Output the (x, y) coordinate of the center of the cell containing the given text.  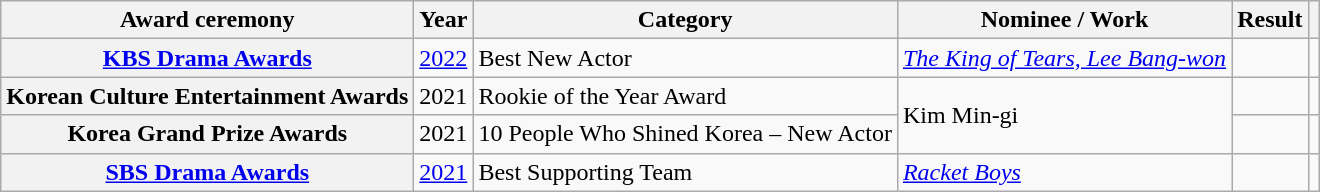
Category (686, 20)
Award ceremony (208, 20)
KBS Drama Awards (208, 58)
Best New Actor (686, 58)
SBS Drama Awards (208, 172)
The King of Tears, Lee Bang-won (1064, 58)
Result (1270, 20)
Rookie of the Year Award (686, 96)
2022 (444, 58)
Kim Min-gi (1064, 115)
Korean Culture Entertainment Awards (208, 96)
Nominee / Work (1064, 20)
Best Supporting Team (686, 172)
10 People Who Shined Korea – New Actor (686, 134)
Korea Grand Prize Awards (208, 134)
Year (444, 20)
Racket Boys (1064, 172)
